Return the (x, y) coordinate for the center point of the cell that contains the specified text.  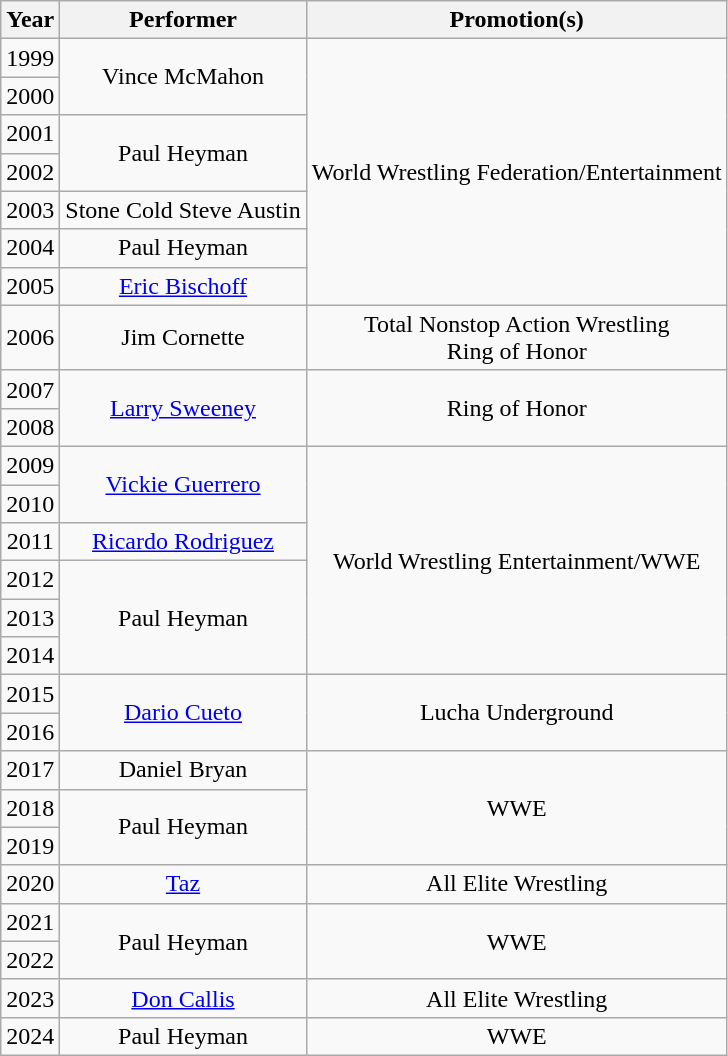
2003 (30, 210)
2022 (30, 960)
2010 (30, 503)
2016 (30, 732)
2015 (30, 694)
World Wrestling Federation/Entertainment (516, 172)
2000 (30, 96)
2013 (30, 618)
2006 (30, 338)
Total Nonstop Action WrestlingRing of Honor (516, 338)
2011 (30, 542)
2001 (30, 134)
2021 (30, 922)
Year (30, 20)
2014 (30, 656)
Taz (183, 884)
2004 (30, 248)
Daniel Bryan (183, 770)
Vince McMahon (183, 77)
2009 (30, 465)
World Wrestling Entertainment/WWE (516, 560)
2019 (30, 846)
2012 (30, 580)
Dario Cueto (183, 713)
1999 (30, 58)
Ricardo Rodriguez (183, 542)
2023 (30, 998)
Larry Sweeney (183, 408)
2002 (30, 172)
Don Callis (183, 998)
2008 (30, 427)
2005 (30, 286)
2024 (30, 1036)
Promotion(s) (516, 20)
2020 (30, 884)
Ring of Honor (516, 408)
Stone Cold Steve Austin (183, 210)
2017 (30, 770)
Vickie Guerrero (183, 484)
Performer (183, 20)
2018 (30, 808)
Eric Bischoff (183, 286)
2007 (30, 389)
Lucha Underground (516, 713)
Jim Cornette (183, 338)
